Scan for the cell matching the given text and deliver its (x, y) coordinate at center. 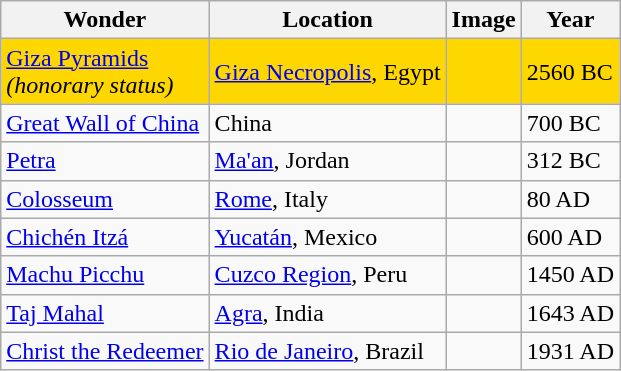
1450 AD (570, 275)
Agra, India (328, 313)
Cuzco Region, Peru (328, 275)
Christ the Redeemer (105, 351)
Great Wall of China (105, 123)
312 BC (570, 161)
Giza Pyramids (honorary status) (105, 72)
Image (484, 20)
700 BC (570, 123)
Wonder (105, 20)
Rome, Italy (328, 199)
China (328, 123)
80 AD (570, 199)
1931 AD (570, 351)
Year (570, 20)
Ma'an, Jordan (328, 161)
Yucatán, Mexico (328, 237)
Rio de Janeiro, Brazil (328, 351)
2560 BC (570, 72)
Colosseum (105, 199)
600 AD (570, 237)
Petra (105, 161)
Taj Mahal (105, 313)
Machu Picchu (105, 275)
1643 AD (570, 313)
Location (328, 20)
Giza Necropolis, Egypt (328, 72)
Chichén Itzá (105, 237)
